Provide the [x, y] coordinate of the cell's center where the given text is located.  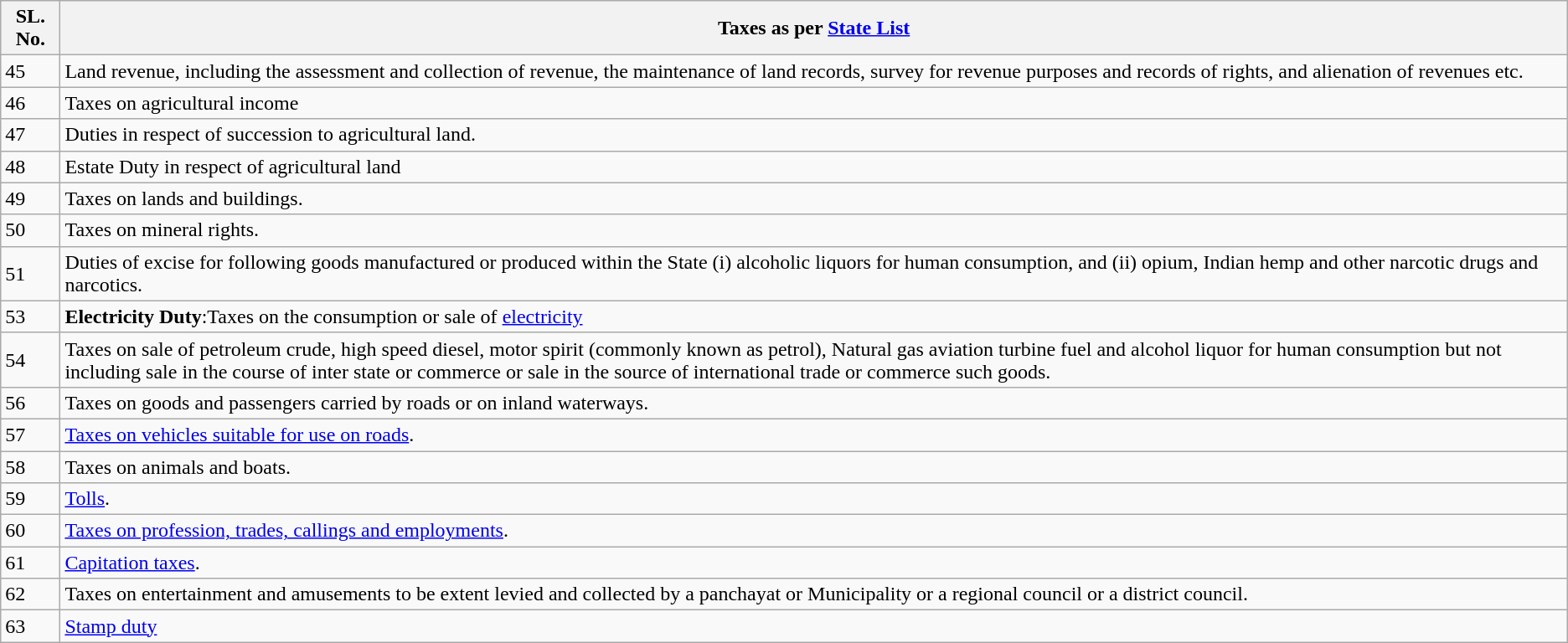
Taxes as per State List [814, 28]
Tolls. [814, 499]
57 [30, 435]
49 [30, 198]
45 [30, 71]
Stamp duty [814, 626]
60 [30, 531]
Estate Duty in respect of agricultural land [814, 167]
Taxes on animals and boats. [814, 466]
50 [30, 230]
51 [30, 273]
SL. No. [30, 28]
Taxes on vehicles suitable for use on roads. [814, 435]
46 [30, 103]
Taxes on entertainment and amusements to be extent levied and collected by a panchayat or Municipality or a regional council or a district council. [814, 594]
Duties in respect of succession to agricultural land. [814, 135]
63 [30, 626]
Taxes on goods and passengers carried by roads or on inland waterways. [814, 403]
53 [30, 316]
Taxes on lands and buildings. [814, 198]
56 [30, 403]
58 [30, 466]
Taxes on mineral rights. [814, 230]
Capitation taxes. [814, 563]
62 [30, 594]
47 [30, 135]
54 [30, 360]
48 [30, 167]
Electricity Duty:Taxes on the consumption or sale of electricity [814, 316]
59 [30, 499]
Taxes on agricultural income [814, 103]
Taxes on profession, trades, callings and employments. [814, 531]
61 [30, 563]
